Find where the given text appears and provide that cell's center as [X, Y] coordinate. 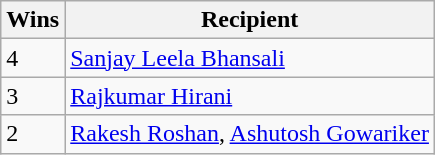
2 [33, 134]
Recipient [250, 20]
4 [33, 58]
3 [33, 96]
Rajkumar Hirani [250, 96]
Wins [33, 20]
Sanjay Leela Bhansali [250, 58]
Rakesh Roshan, Ashutosh Gowariker [250, 134]
